Return the (X, Y) coordinate for the center point of the cell that contains the specified text.  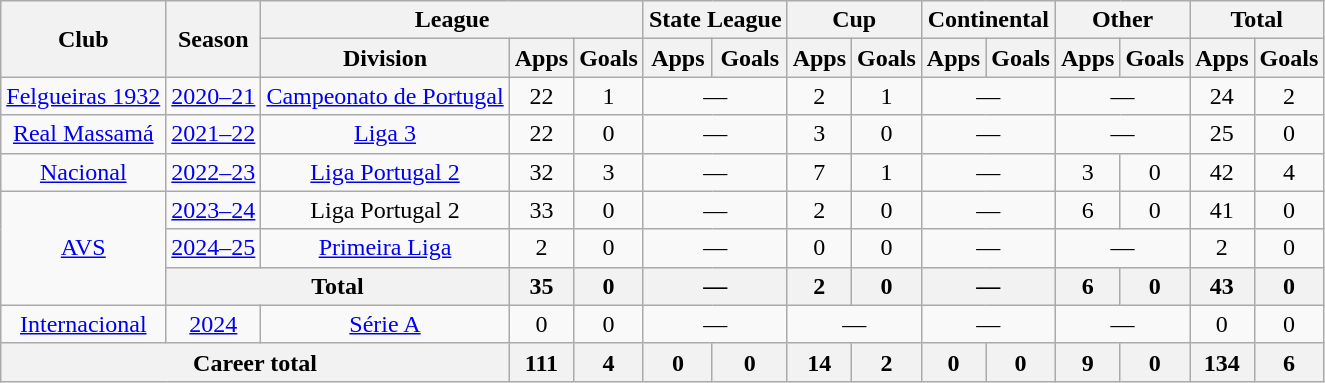
41 (1222, 210)
Season (214, 39)
Cup (854, 20)
33 (541, 210)
25 (1222, 134)
Other (1122, 20)
2022–23 (214, 172)
134 (1222, 362)
32 (541, 172)
111 (541, 362)
Nacional (84, 172)
14 (819, 362)
35 (541, 286)
State League (715, 20)
7 (819, 172)
Campeonato de Portugal (385, 96)
Continental (988, 20)
2024 (214, 324)
Primeira Liga (385, 248)
Liga 3 (385, 134)
2020–21 (214, 96)
9 (1087, 362)
2023–24 (214, 210)
Division (385, 58)
Real Massamá (84, 134)
Internacional (84, 324)
Série A (385, 324)
43 (1222, 286)
AVS (84, 248)
Club (84, 39)
Career total (255, 362)
24 (1222, 96)
2024–25 (214, 248)
Felgueiras 1932 (84, 96)
2021–22 (214, 134)
League (452, 20)
42 (1222, 172)
